Output the (x, y) coordinate of the center of the cell containing the given text.  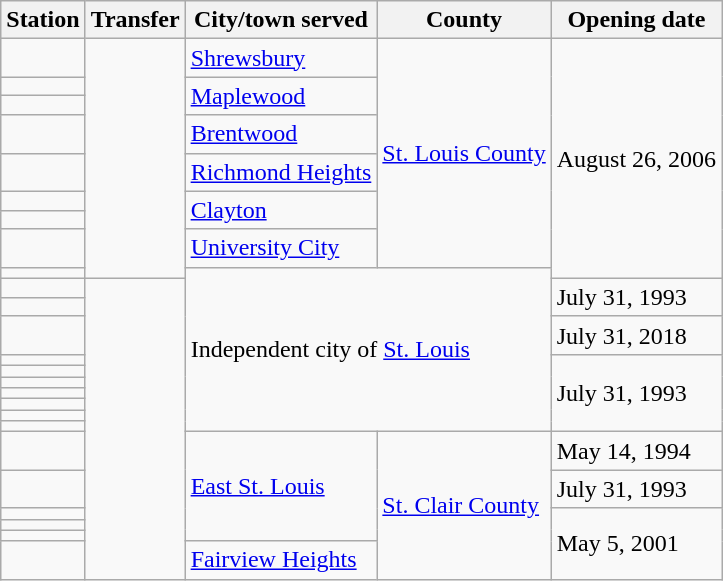
Transfer (135, 20)
Fairview Heights (281, 560)
St. Clair County (464, 506)
Clayton (281, 210)
Shrewsbury (281, 58)
St. Louis County (464, 153)
University City (281, 248)
City/town served (281, 20)
Station (43, 20)
Independent city of St. Louis (368, 350)
Maplewood (281, 96)
Richmond Heights (281, 172)
Brentwood (281, 134)
May 14, 1994 (636, 451)
May 5, 2001 (636, 544)
August 26, 2006 (636, 158)
July 31, 2018 (636, 335)
East St. Louis (281, 486)
Opening date (636, 20)
County (464, 20)
